Provide the [X, Y] coordinate of the cell's center where the given text is located.  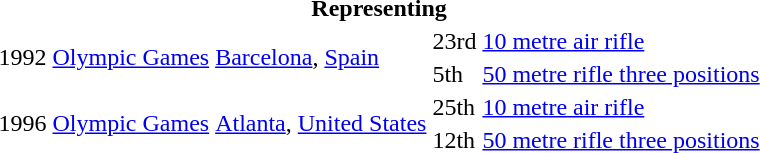
Olympic Games [131, 58]
Barcelona, Spain [321, 58]
25th [454, 107]
23rd [454, 41]
5th [454, 74]
